Scan for the cell matching the given text and deliver its [x, y] coordinate at center. 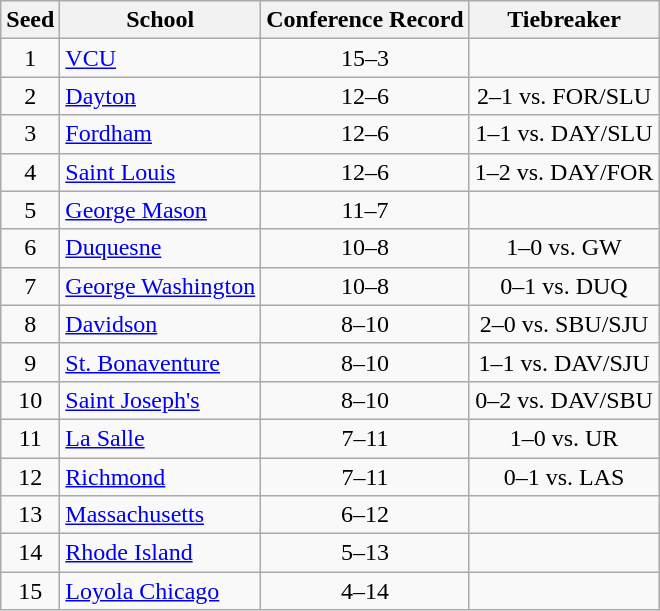
0–1 vs. LAS [564, 477]
4 [30, 172]
Massachusetts [160, 515]
School [160, 20]
2 [30, 96]
Dayton [160, 96]
3 [30, 134]
6 [30, 248]
1–0 vs. GW [564, 248]
14 [30, 553]
5–13 [366, 553]
La Salle [160, 438]
St. Bonaventure [160, 362]
Fordham [160, 134]
10 [30, 400]
2–0 vs. SBU/SJU [564, 324]
Conference Record [366, 20]
15–3 [366, 58]
5 [30, 210]
1–1 vs. DAY/SLU [564, 134]
Duquesne [160, 248]
Saint Louis [160, 172]
11–7 [366, 210]
Loyola Chicago [160, 591]
7 [30, 286]
9 [30, 362]
George Washington [160, 286]
George Mason [160, 210]
Richmond [160, 477]
1–0 vs. UR [564, 438]
Tiebreaker [564, 20]
8 [30, 324]
15 [30, 591]
1–1 vs. DAV/SJU [564, 362]
4–14 [366, 591]
Davidson [160, 324]
0–1 vs. DUQ [564, 286]
Saint Joseph's [160, 400]
0–2 vs. DAV/SBU [564, 400]
11 [30, 438]
Seed [30, 20]
VCU [160, 58]
13 [30, 515]
6–12 [366, 515]
2–1 vs. FOR/SLU [564, 96]
12 [30, 477]
1 [30, 58]
1–2 vs. DAY/FOR [564, 172]
Rhode Island [160, 553]
